Detect which cell encompasses the target text, then output its (X, Y) center coordinate. 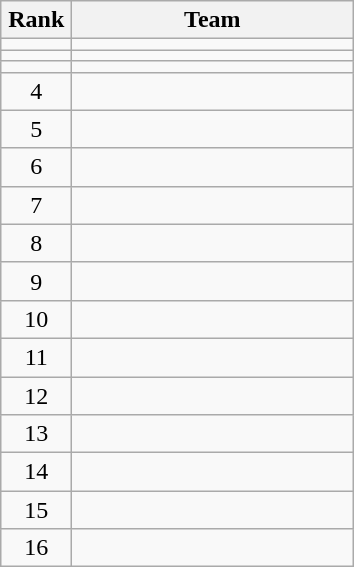
14 (36, 472)
7 (36, 205)
11 (36, 357)
12 (36, 395)
13 (36, 434)
9 (36, 281)
6 (36, 167)
Team (212, 20)
8 (36, 243)
5 (36, 129)
4 (36, 91)
15 (36, 510)
16 (36, 548)
10 (36, 319)
Rank (36, 20)
